From the cell containing the given text, extract its center point as [x, y] coordinate. 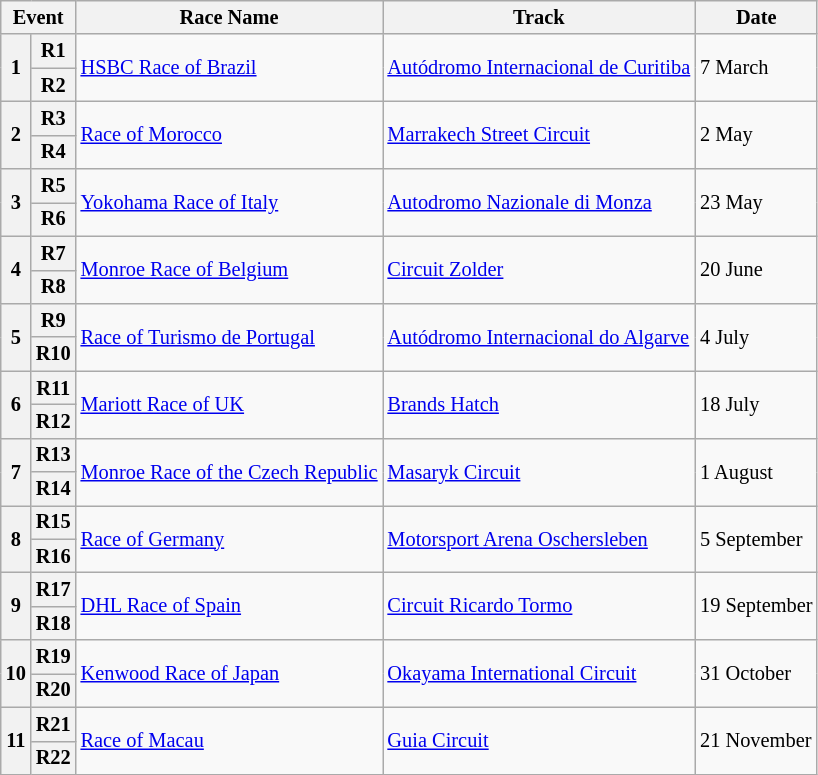
R18 [54, 623]
2 May [756, 134]
Race of Morocco [230, 134]
Track [538, 17]
7 [16, 472]
Race of Macau [230, 740]
6 [16, 404]
Masaryk Circuit [538, 472]
R11 [54, 388]
R5 [54, 186]
Date [756, 17]
10 [16, 674]
R14 [54, 489]
Okayama International Circuit [538, 674]
4 July [756, 336]
Mariott Race of UK [230, 404]
R1 [54, 51]
7 March [756, 68]
R2 [54, 85]
Autódromo Internacional do Algarve [538, 336]
11 [16, 740]
1 August [756, 472]
R7 [54, 253]
9 [16, 606]
20 June [756, 270]
R17 [54, 589]
31 October [756, 674]
HSBC Race of Brazil [230, 68]
Guia Circuit [538, 740]
R10 [54, 354]
R9 [54, 320]
Circuit Zolder [538, 270]
1 [16, 68]
R6 [54, 219]
19 September [756, 606]
Motorsport Arena Oschersleben [538, 538]
23 May [756, 202]
DHL Race of Spain [230, 606]
21 November [756, 740]
3 [16, 202]
8 [16, 538]
Yokohama Race of Italy [230, 202]
Autodromo Nazionale di Monza [538, 202]
Race of Turismo de Portugal [230, 336]
R3 [54, 118]
Race Name [230, 17]
Brands Hatch [538, 404]
R12 [54, 421]
R8 [54, 287]
Autódromo Internacional de Curitiba [538, 68]
Event [38, 17]
R20 [54, 690]
R19 [54, 657]
Monroe Race of the Czech Republic [230, 472]
Marrakech Street Circuit [538, 134]
Kenwood Race of Japan [230, 674]
R21 [54, 724]
R16 [54, 556]
Race of Germany [230, 538]
Circuit Ricardo Tormo [538, 606]
Monroe Race of Belgium [230, 270]
4 [16, 270]
R15 [54, 522]
5 [16, 336]
R22 [54, 758]
R4 [54, 152]
R13 [54, 455]
18 July [756, 404]
2 [16, 134]
5 September [756, 538]
